Return the (X, Y) coordinate for the center point of the cell that contains the specified text.  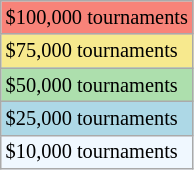
$25,000 tournaments (97, 118)
$100,000 tournaments (97, 17)
$50,000 tournaments (97, 85)
$75,000 tournaments (97, 51)
$10,000 tournaments (97, 152)
